Find where the given text appears and provide that cell's center as [X, Y] coordinate. 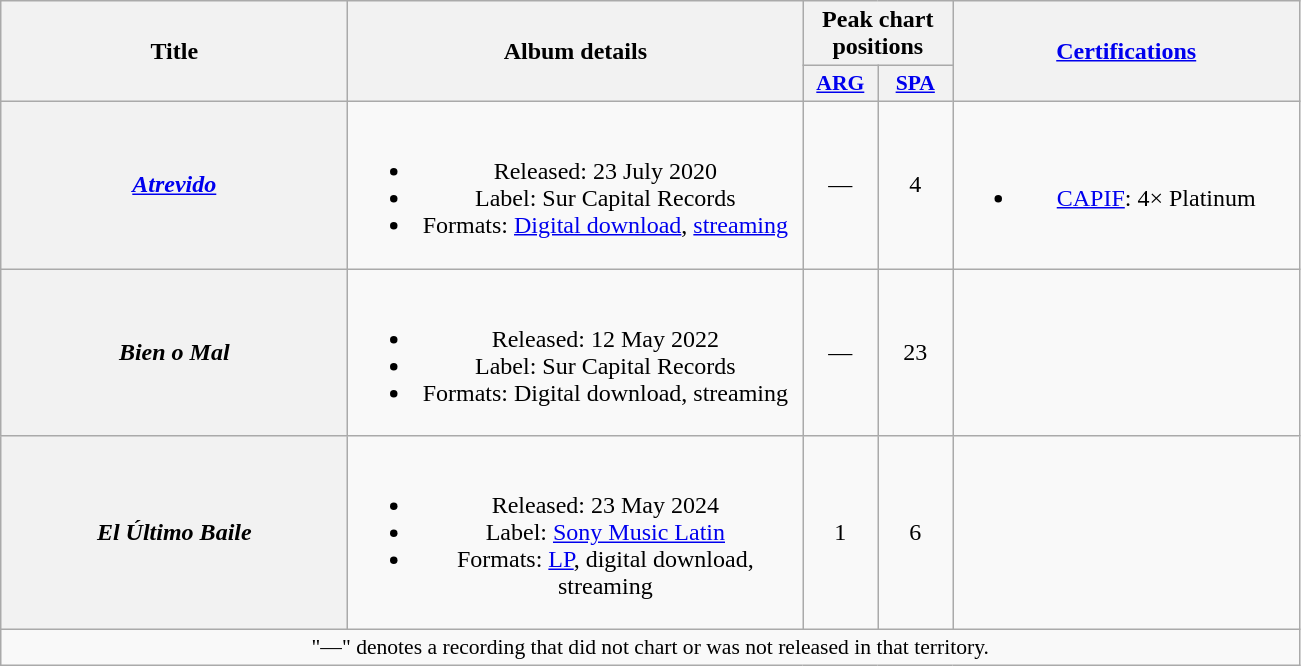
Released: 12 May 2022Label: Sur Capital RecordsFormats: Digital download, streaming [576, 352]
4 [916, 184]
CAPIF: 4× Platinum [1126, 184]
Certifications [1126, 52]
Title [174, 52]
Atrevido [174, 184]
El Último Baile [174, 533]
Album details [576, 52]
"—" denotes a recording that did not chart or was not released in that territory. [650, 648]
Peak chart positions [878, 34]
SPA [916, 84]
Released: 23 May 2024Label: Sony Music LatinFormats: LP, digital download, streaming [576, 533]
Bien o Mal [174, 352]
23 [916, 352]
1 [840, 533]
ARG [840, 84]
Released: 23 July 2020Label: Sur Capital RecordsFormats: Digital download, streaming [576, 184]
6 [916, 533]
